Capture the cell that displays the provided text and extract its (x, y) central coordinate. 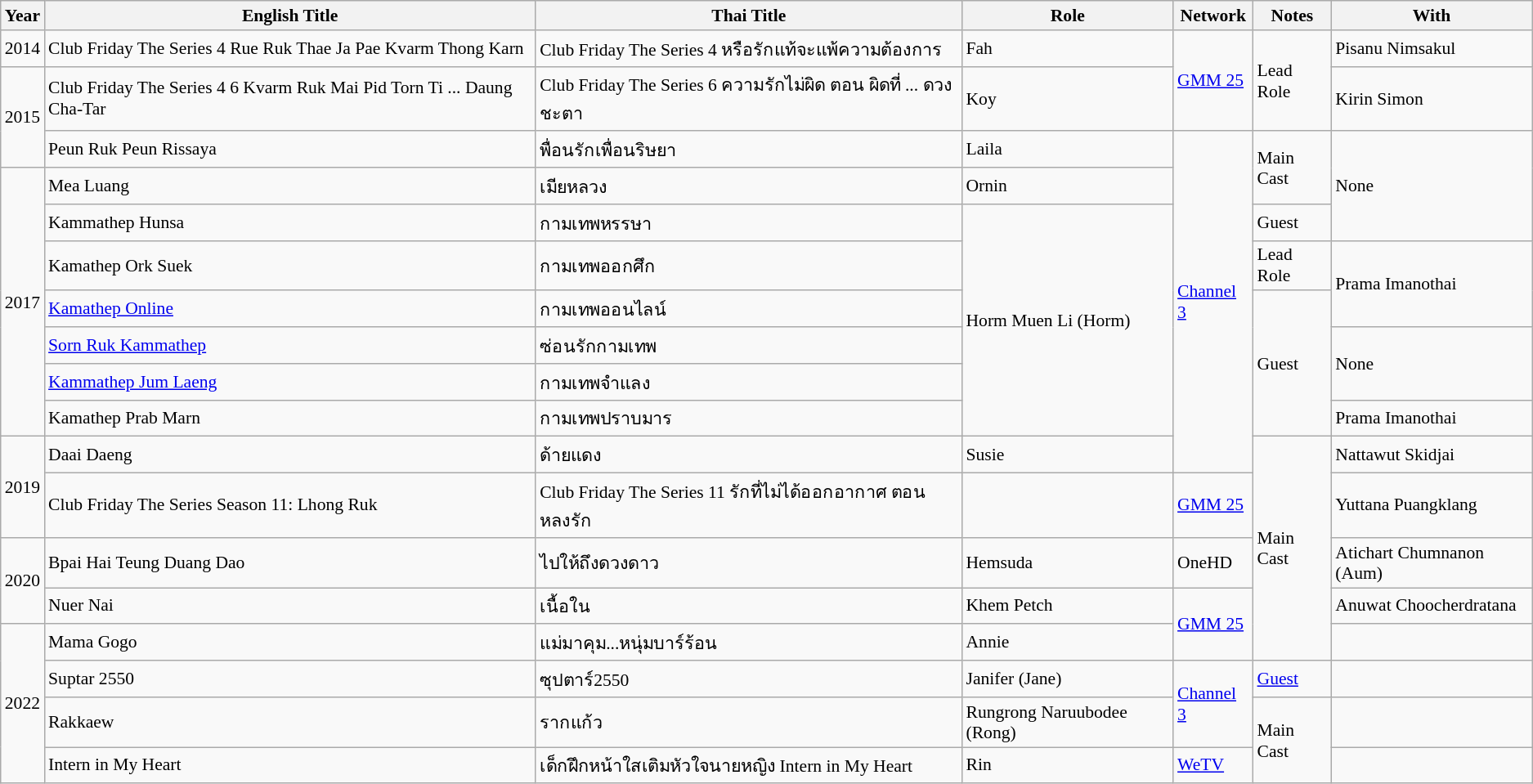
Club Friday The Series 4 หรือรักแท้จะแพ้ความต้องการ (749, 49)
Khem Petch (1068, 607)
Yuttana Puangklang (1431, 505)
Kamathep Online (289, 309)
2017 (23, 302)
WeTV (1213, 765)
กามเทพออนไลน์ (749, 309)
Koy (1068, 98)
กามเทพปราบมาร (749, 419)
กามเทพจำแลง (749, 383)
Kammathep Jum Laeng (289, 383)
2022 (23, 705)
Susie (1068, 455)
Role (1068, 16)
Hemsuda (1068, 562)
Bpai Hai Teung Duang Dao (289, 562)
Atichart Chumnanon (Aum) (1431, 562)
Mama Gogo (289, 643)
Club Friday The Series 11 รักที่ไม่ได้ออกอากาศ ตอน หลงรัก (749, 505)
ซ่อนรักกามเทพ (749, 345)
Laila (1068, 150)
Janifer (Jane) (1068, 679)
ซุปตาร์2550 (749, 679)
English Title (289, 16)
OneHD (1213, 562)
รากแก้ว (749, 723)
Rin (1068, 765)
Annie (1068, 643)
Pisanu Nimsakul (1431, 49)
With (1431, 16)
แม่มาคุม...หนุ่มบาร์ร้อน (749, 643)
Club Friday The Series 4 Rue Ruk Thae Ja Pae Kvarm Thong Karn (289, 49)
Kammathep Hunsa (289, 222)
Intern in My Heart (289, 765)
Year (23, 16)
Nattawut Skidjai (1431, 455)
Mea Luang (289, 186)
Anuwat Choocherdratana (1431, 607)
Network (1213, 16)
Club Friday The Series Season 11: Lhong Ruk (289, 505)
Club Friday The Series 4 6 Kvarm Ruk Mai Pid Torn Ti ... Daung Cha-Tar (289, 98)
เนื้อใน (749, 607)
Kamathep Prab Marn (289, 419)
เมียหลวง (749, 186)
Horm Muen Li (Horm) (1068, 320)
Fah (1068, 49)
2014 (23, 49)
Ornin (1068, 186)
Kirin Simon (1431, 98)
Rungrong Naruubodee (Rong) (1068, 723)
กามเทพหรรษา (749, 222)
กามเทพออกศึก (749, 265)
Notes (1293, 16)
Sorn Ruk Kammathep (289, 345)
Club Friday The Series 6 ความรักไม่ผิด ตอน ผิดที่ ... ดวงชะตา (749, 98)
2015 (23, 117)
Suptar 2550 (289, 679)
Rakkaew (289, 723)
Kamathep Ork Suek (289, 265)
2019 (23, 487)
เด็กฝึกหน้าใสเติมหัวใจนายหญิง Intern in My Heart (749, 765)
Peun Ruk Peun Rissaya (289, 150)
Daai Daeng (289, 455)
ด้ายแดง (749, 455)
2020 (23, 581)
Nuer Nai (289, 607)
Thai Title (749, 16)
พื่อนรักเพื่อนริษยา (749, 150)
ไปให้ถึงดวงดาว (749, 562)
